Return (X, Y) of the center of cell containing provided text 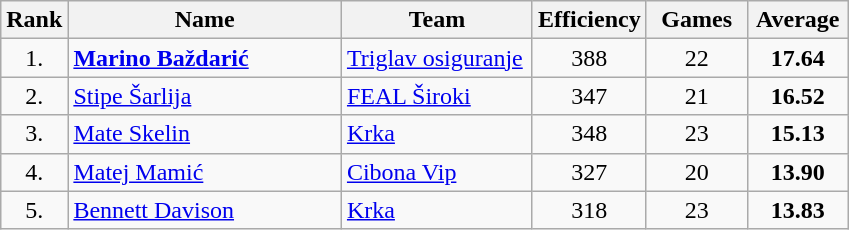
21 (696, 96)
Average (798, 20)
13.90 (798, 172)
318 (589, 210)
Stipe Šarlija (205, 96)
Name (205, 20)
20 (696, 172)
388 (589, 58)
22 (696, 58)
4. (34, 172)
Triglav osiguranje (436, 58)
Cibona Vip (436, 172)
5. (34, 210)
348 (589, 134)
Games (696, 20)
327 (589, 172)
13.83 (798, 210)
2. (34, 96)
FEAL Široki (436, 96)
Efficiency (589, 20)
Mate Skelin (205, 134)
16.52 (798, 96)
Team (436, 20)
347 (589, 96)
3. (34, 134)
Marino Baždarić (205, 58)
17.64 (798, 58)
Matej Mamić (205, 172)
1. (34, 58)
15.13 (798, 134)
Bennett Davison (205, 210)
Rank (34, 20)
